Search for the cell housing the specified text and yield its (x, y) center coordinate. 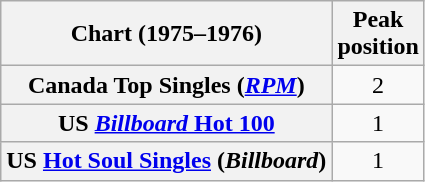
Chart (1975–1976) (166, 34)
US Hot Soul Singles (Billboard) (166, 161)
2 (378, 85)
US Billboard Hot 100 (166, 123)
Peakposition (378, 34)
Canada Top Singles (RPM) (166, 85)
